Return the (x, y) coordinate for the center point of the cell that contains the specified text.  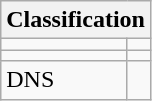
Classification (76, 20)
DNS (64, 80)
